For the text-containing cell, return its midpoint in (X, Y) coordinate format. 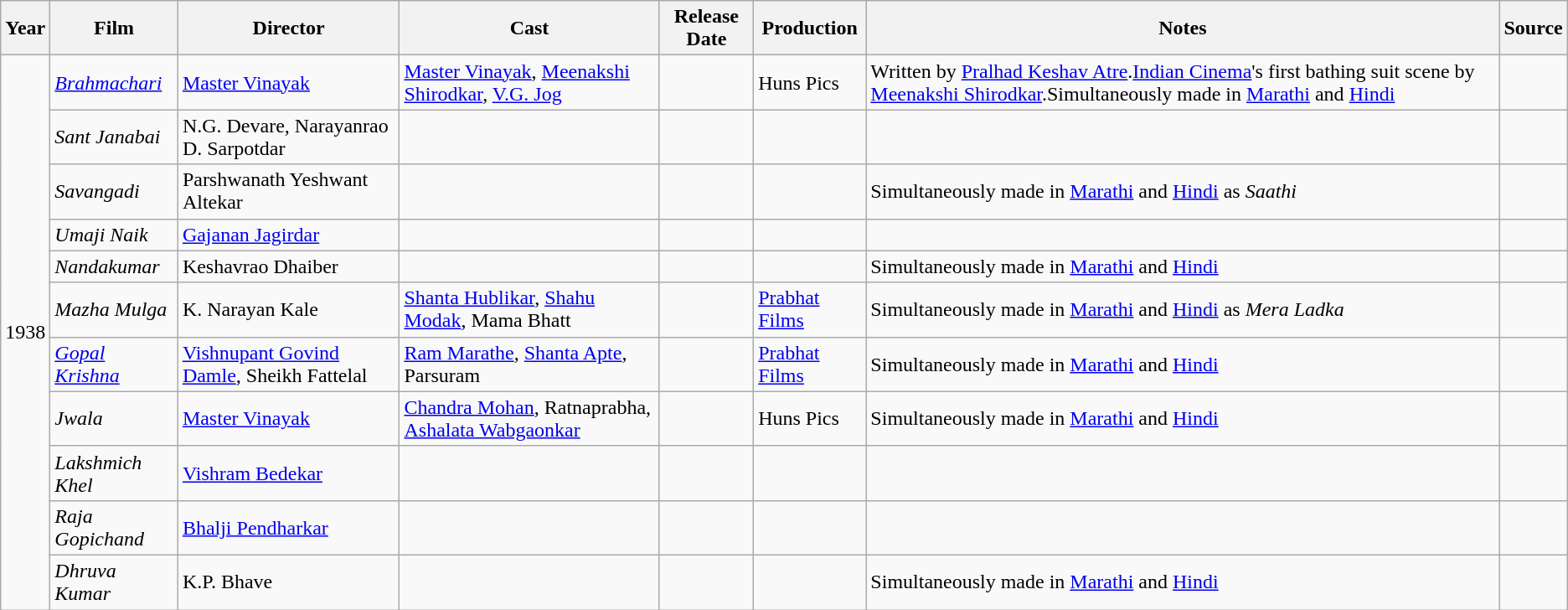
K.P. Bhave (288, 582)
Master Vinayak, Meenakshi Shirodkar, V.G. Jog (529, 82)
Vishnupant Govind Damle, Sheikh Fattelal (288, 364)
Raja Gopichand (114, 528)
Source (1533, 28)
Nandakumar (114, 266)
N.G. Devare, Narayanrao D. Sarpotdar (288, 137)
K. Narayan Kale (288, 310)
Umaji Naik (114, 235)
Cast (529, 28)
Release Date (707, 28)
Jwala (114, 419)
Keshavrao Dhaiber (288, 266)
Dhruva Kumar (114, 582)
Notes (1183, 28)
Brahmachari (114, 82)
Shanta Hublikar, Shahu Modak, Mama Bhatt (529, 310)
Vishram Bedekar (288, 473)
Sant Janabai (114, 137)
Mazha Mulga (114, 310)
Bhalji Pendharkar (288, 528)
Savangadi (114, 191)
Written by Pralhad Keshav Atre.Indian Cinema's first bathing suit scene by Meenakshi Shirodkar.Simultaneously made in Marathi and Hindi (1183, 82)
Chandra Mohan, Ratnaprabha, Ashalata Wabgaonkar (529, 419)
Production (810, 28)
Gopal Krishna (114, 364)
Lakshmich Khel (114, 473)
Simultaneously made in Marathi and Hindi as Saathi (1183, 191)
Year (25, 28)
Gajanan Jagirdar (288, 235)
Director (288, 28)
Simultaneously made in Marathi and Hindi as Mera Ladka (1183, 310)
Parshwanath Yeshwant Altekar (288, 191)
Film (114, 28)
1938 (25, 333)
Ram Marathe, Shanta Apte, Parsuram (529, 364)
